Return (x, y) of the center of cell containing provided text 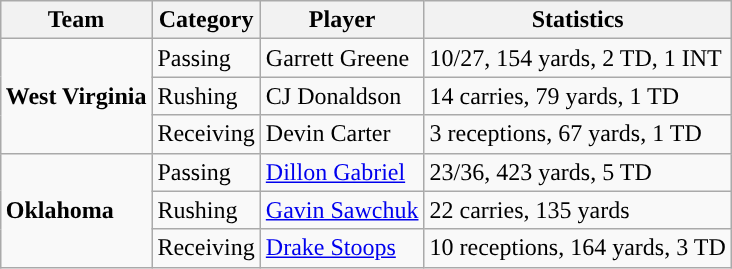
CJ Donaldson (342, 96)
10 receptions, 164 yards, 3 TD (578, 248)
Statistics (578, 20)
Gavin Sawchuk (342, 210)
10/27, 154 yards, 2 TD, 1 INT (578, 58)
West Virginia (76, 96)
Devin Carter (342, 134)
Garrett Greene (342, 58)
Team (76, 20)
23/36, 423 yards, 5 TD (578, 172)
22 carries, 135 yards (578, 210)
14 carries, 79 yards, 1 TD (578, 96)
Category (206, 20)
Drake Stoops (342, 248)
Oklahoma (76, 210)
3 receptions, 67 yards, 1 TD (578, 134)
Player (342, 20)
Dillon Gabriel (342, 172)
